From the cell containing the given text, extract its center point as [x, y] coordinate. 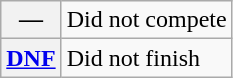
Did not compete [146, 20]
DNF [31, 58]
— [31, 20]
Did not finish [146, 58]
